For the text-containing cell, return its midpoint in (x, y) coordinate format. 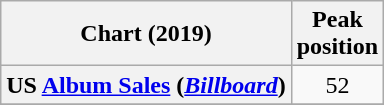
Chart (2019) (146, 34)
US Album Sales (Billboard) (146, 85)
52 (337, 85)
Peakposition (337, 34)
